Pinpoint the cell where the given text exists, returning its (x, y) midpoint coordinate. 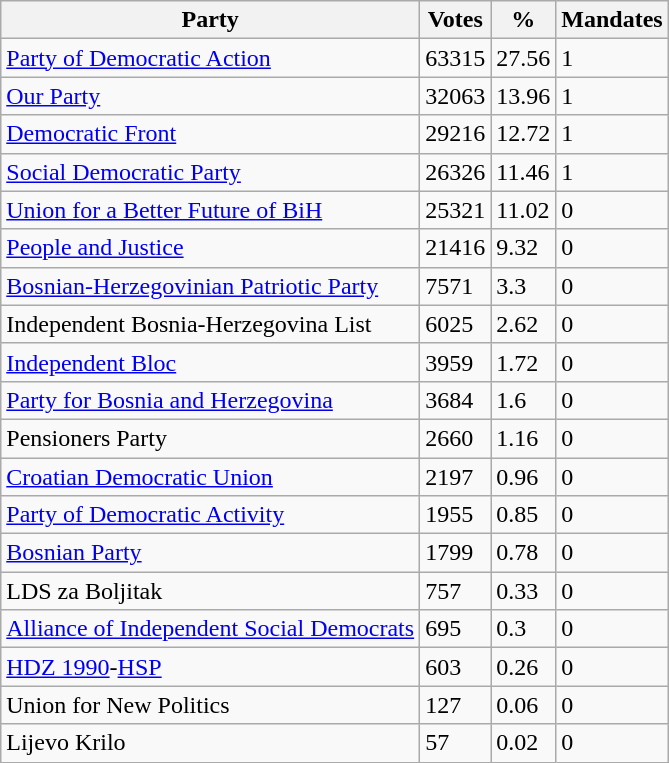
Democratic Front (210, 134)
21416 (456, 248)
0.3 (524, 629)
3959 (456, 362)
13.96 (524, 96)
0.06 (524, 705)
7571 (456, 286)
Mandates (612, 20)
1.16 (524, 438)
57 (456, 743)
Party (210, 20)
Party of Democratic Action (210, 58)
0.26 (524, 667)
2660 (456, 438)
Our Party (210, 96)
Party for Bosnia and Herzegovina (210, 400)
3.3 (524, 286)
11.02 (524, 210)
9.32 (524, 248)
Croatian Democratic Union (210, 477)
6025 (456, 324)
11.46 (524, 172)
603 (456, 667)
25321 (456, 210)
0.85 (524, 515)
Lijevo Krilo (210, 743)
1.6 (524, 400)
0.02 (524, 743)
2197 (456, 477)
Independent Bosnia-Herzegovina List (210, 324)
757 (456, 591)
LDS za Boljitak (210, 591)
0.96 (524, 477)
People and Justice (210, 248)
Independent Bloc (210, 362)
% (524, 20)
63315 (456, 58)
2.62 (524, 324)
12.72 (524, 134)
1799 (456, 553)
27.56 (524, 58)
1.72 (524, 362)
HDZ 1990-HSP (210, 667)
26326 (456, 172)
Alliance of Independent Social Democrats (210, 629)
Union for a Better Future of BiH (210, 210)
Pensioners Party (210, 438)
Party of Democratic Activity (210, 515)
Bosnian-Herzegovinian Patriotic Party (210, 286)
3684 (456, 400)
695 (456, 629)
0.33 (524, 591)
Votes (456, 20)
0.78 (524, 553)
Social Democratic Party (210, 172)
1955 (456, 515)
127 (456, 705)
32063 (456, 96)
Bosnian Party (210, 553)
29216 (456, 134)
Union for New Politics (210, 705)
